Scan for the cell matching the given text and deliver its [x, y] coordinate at center. 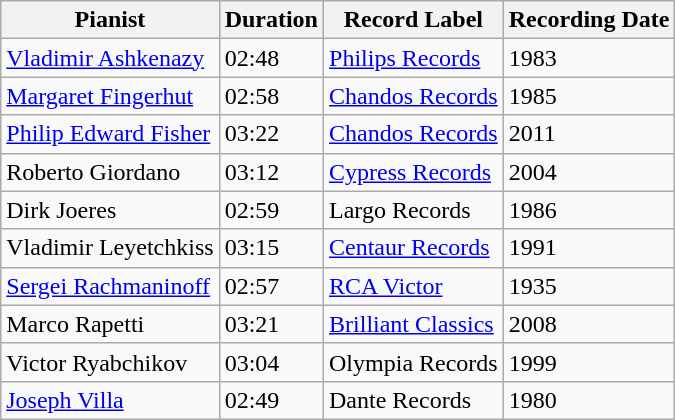
Philips Records [414, 58]
1999 [589, 362]
03:04 [271, 362]
Centaur Records [414, 248]
02:48 [271, 58]
03:12 [271, 172]
Largo Records [414, 210]
Olympia Records [414, 362]
2011 [589, 134]
02:49 [271, 400]
Dante Records [414, 400]
1985 [589, 96]
02:58 [271, 96]
Pianist [110, 20]
Marco Rapetti [110, 324]
02:57 [271, 286]
Margaret Fingerhut [110, 96]
1983 [589, 58]
Vladimir Leyetchkiss [110, 248]
Vladimir Ashkenazy [110, 58]
1980 [589, 400]
Roberto Giordano [110, 172]
Dirk Joeres [110, 210]
03:15 [271, 248]
Sergei Rachmaninoff [110, 286]
Cypress Records [414, 172]
03:21 [271, 324]
Recording Date [589, 20]
Victor Ryabchikov [110, 362]
Joseph Villa [110, 400]
1935 [589, 286]
02:59 [271, 210]
1991 [589, 248]
2008 [589, 324]
Duration [271, 20]
Philip Edward Fisher [110, 134]
1986 [589, 210]
Record Label [414, 20]
03:22 [271, 134]
2004 [589, 172]
RCA Victor [414, 286]
Brilliant Classics [414, 324]
